Return (X, Y) of the center of cell containing provided text 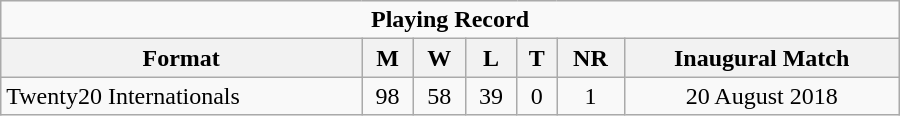
Playing Record (450, 20)
T (537, 58)
W (439, 58)
98 (388, 96)
M (388, 58)
L (491, 58)
0 (537, 96)
20 August 2018 (762, 96)
NR (590, 58)
1 (590, 96)
58 (439, 96)
39 (491, 96)
Format (182, 58)
Inaugural Match (762, 58)
Twenty20 Internationals (182, 96)
